Determine the (X, Y) coordinate at the center of the cell enclosing the given text.  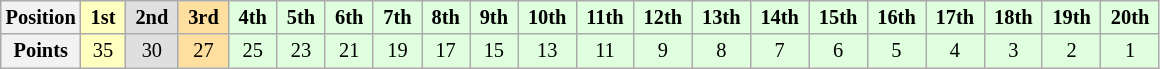
23 (301, 51)
3rd (203, 17)
3 (1013, 51)
4 (955, 51)
12th (663, 17)
19th (1071, 17)
13th (721, 17)
11 (604, 51)
25 (253, 51)
5 (896, 51)
1 (1130, 51)
10th (547, 17)
14th (779, 17)
9 (663, 51)
35 (104, 51)
16th (896, 17)
5th (301, 17)
11th (604, 17)
19 (397, 51)
18th (1013, 17)
6 (838, 51)
8 (721, 51)
21 (349, 51)
2 (1071, 51)
30 (152, 51)
Points (41, 51)
2nd (152, 17)
1st (104, 17)
20th (1130, 17)
6th (349, 17)
7th (397, 17)
4th (253, 17)
15 (494, 51)
Position (41, 17)
17th (955, 17)
13 (547, 51)
9th (494, 17)
27 (203, 51)
15th (838, 17)
8th (446, 17)
7 (779, 51)
17 (446, 51)
